Locate the cell with the specified text and output its (x, y) center coordinate. 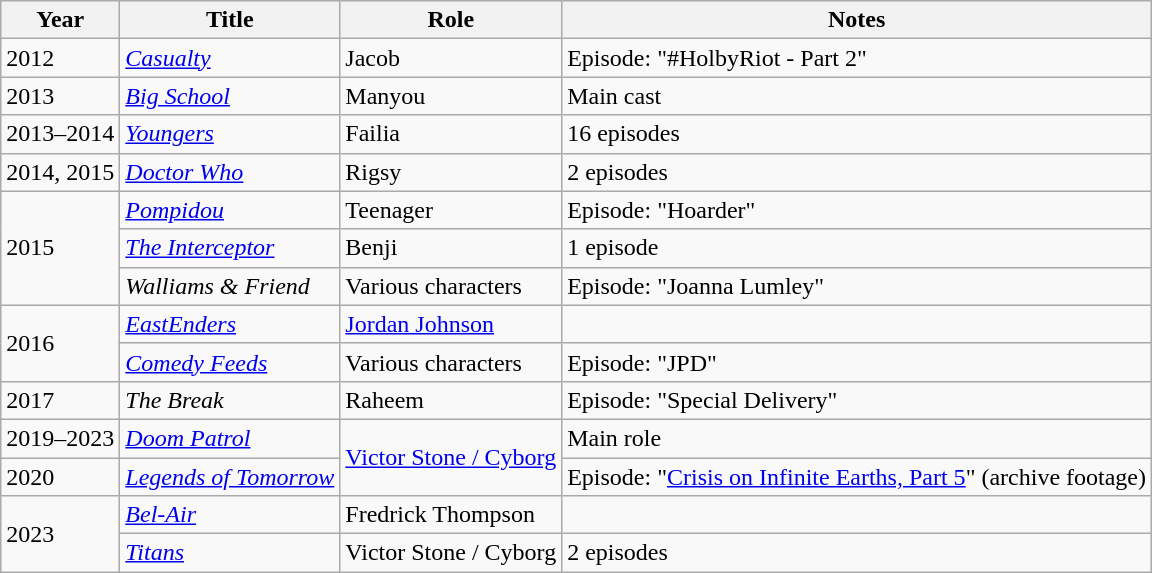
Failia (451, 134)
Episode: "JPD" (857, 362)
2016 (60, 343)
Title (230, 20)
Jordan Johnson (451, 324)
Year (60, 20)
Main role (857, 438)
Casualty (230, 58)
2020 (60, 477)
2017 (60, 400)
Manyou (451, 96)
Jacob (451, 58)
EastEnders (230, 324)
16 episodes (857, 134)
2015 (60, 248)
2014, 2015 (60, 172)
1 episode (857, 248)
Fredrick Thompson (451, 515)
Main cast (857, 96)
Big School (230, 96)
Episode: "#HolbyRiot - Part 2" (857, 58)
Doctor Who (230, 172)
Rigsy (451, 172)
Episode: "Hoarder" (857, 210)
Legends of Tomorrow (230, 477)
Doom Patrol (230, 438)
2013–2014 (60, 134)
Comedy Feeds (230, 362)
Titans (230, 553)
2012 (60, 58)
Episode: "Crisis on Infinite Earths, Part 5" (archive footage) (857, 477)
The Interceptor (230, 248)
2013 (60, 96)
Walliams & Friend (230, 286)
Youngers (230, 134)
Episode: "Joanna Lumley" (857, 286)
Teenager (451, 210)
Notes (857, 20)
Bel-Air (230, 515)
Role (451, 20)
The Break (230, 400)
2023 (60, 534)
Raheem (451, 400)
Pompidou (230, 210)
Benji (451, 248)
Episode: "Special Delivery" (857, 400)
2019–2023 (60, 438)
